Search for the cell housing the specified text and yield its (X, Y) center coordinate. 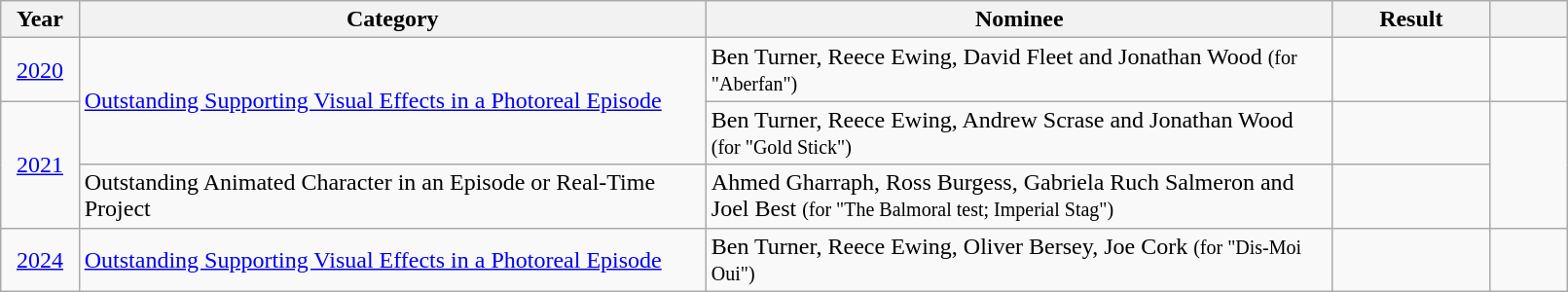
Ben Turner, Reece Ewing, Oliver Bersey, Joe Cork (for "Dis-Moi Oui") (1019, 259)
Category (392, 19)
Result (1411, 19)
2020 (40, 70)
Outstanding Animated Character in an Episode or Real-Time Project (392, 197)
2021 (40, 164)
Year (40, 19)
2024 (40, 259)
Nominee (1019, 19)
Ben Turner, Reece Ewing, Andrew Scrase and Jonathan Wood (for "Gold Stick") (1019, 132)
Ben Turner, Reece Ewing, David Fleet and Jonathan Wood (for "Aberfan") (1019, 70)
Ahmed Gharraph, Ross Burgess, Gabriela Ruch Salmeron and Joel Best (for "The Balmoral test; Imperial Stag") (1019, 197)
